From the cell containing the given text, extract its center point as [X, Y] coordinate. 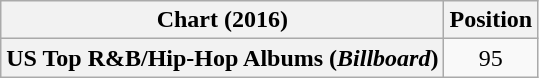
95 [491, 58]
Chart (2016) [222, 20]
Position [491, 20]
US Top R&B/Hip-Hop Albums (Billboard) [222, 58]
